Search for the cell housing the specified text and yield its (x, y) center coordinate. 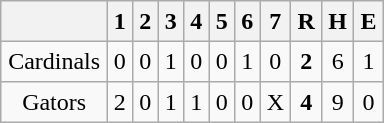
E (369, 21)
Cardinals (54, 61)
3 (171, 21)
H (338, 21)
9 (338, 102)
5 (222, 21)
Gators (54, 102)
X (276, 102)
R (306, 21)
7 (276, 21)
